Return [X, Y] of the center of cell containing provided text 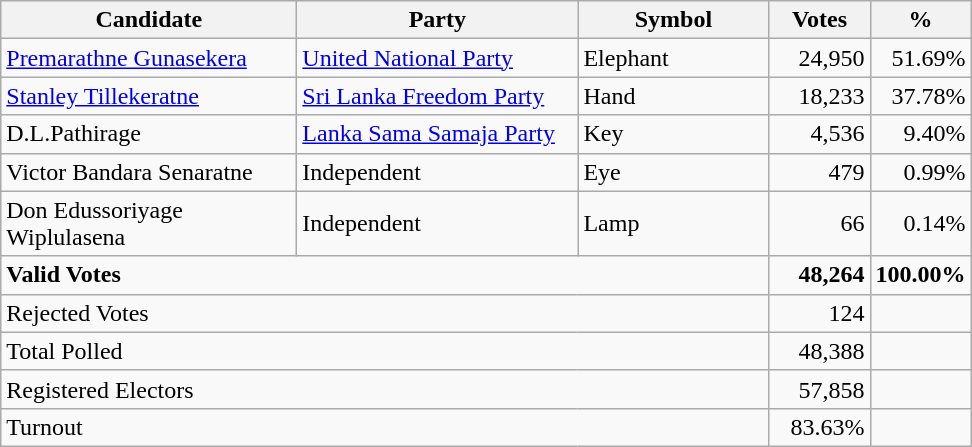
% [920, 20]
D.L.Pathirage [149, 134]
Key [674, 134]
0.99% [920, 172]
4,536 [820, 134]
37.78% [920, 96]
100.00% [920, 275]
Premarathne Gunasekera [149, 58]
18,233 [820, 96]
Votes [820, 20]
Party [438, 20]
Candidate [149, 20]
48,388 [820, 351]
66 [820, 224]
Turnout [385, 427]
Registered Electors [385, 389]
Valid Votes [385, 275]
83.63% [820, 427]
Elephant [674, 58]
Rejected Votes [385, 313]
United National Party [438, 58]
24,950 [820, 58]
57,858 [820, 389]
Hand [674, 96]
479 [820, 172]
48,264 [820, 275]
Lanka Sama Samaja Party [438, 134]
9.40% [920, 134]
Eye [674, 172]
0.14% [920, 224]
51.69% [920, 58]
Stanley Tillekeratne [149, 96]
Victor Bandara Senaratne [149, 172]
Total Polled [385, 351]
Don Edussoriyage Wiplulasena [149, 224]
Lamp [674, 224]
Sri Lanka Freedom Party [438, 96]
Symbol [674, 20]
124 [820, 313]
